From the cell containing the given text, extract its center point as (X, Y) coordinate. 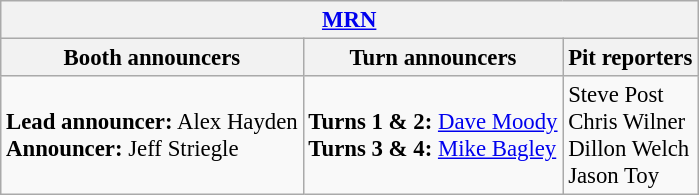
Pit reporters (630, 58)
Turn announcers (433, 58)
Lead announcer: Alex HaydenAnnouncer: Jeff Striegle (152, 136)
Booth announcers (152, 58)
MRN (350, 20)
Turns 1 & 2: Dave MoodyTurns 3 & 4: Mike Bagley (433, 136)
Steve PostChris WilnerDillon WelchJason Toy (630, 136)
